Capture the cell that displays the provided text and extract its [x, y] central coordinate. 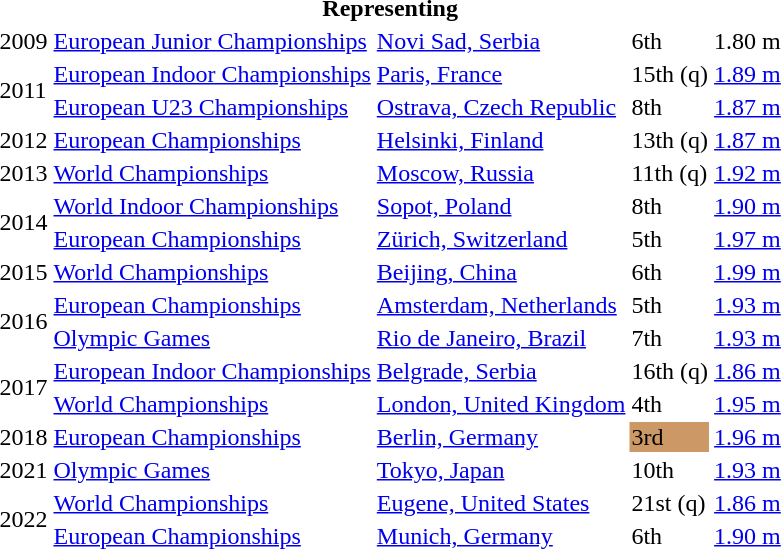
Paris, France [501, 74]
European Junior Championships [212, 41]
Beijing, China [501, 272]
Novi Sad, Serbia [501, 41]
Rio de Janeiro, Brazil [501, 338]
European U23 Championships [212, 107]
Helsinki, Finland [501, 140]
16th (q) [670, 371]
Eugene, United States [501, 503]
7th [670, 338]
London, United Kingdom [501, 404]
4th [670, 404]
Zürich, Switzerland [501, 239]
15th (q) [670, 74]
World Indoor Championships [212, 206]
13th (q) [670, 140]
Berlin, Germany [501, 437]
Tokyo, Japan [501, 470]
Belgrade, Serbia [501, 371]
Sopot, Poland [501, 206]
Moscow, Russia [501, 173]
10th [670, 470]
11th (q) [670, 173]
21st (q) [670, 503]
Ostrava, Czech Republic [501, 107]
3rd [670, 437]
Amsterdam, Netherlands [501, 305]
